Pinpoint the cell where the given text exists, returning its [x, y] midpoint coordinate. 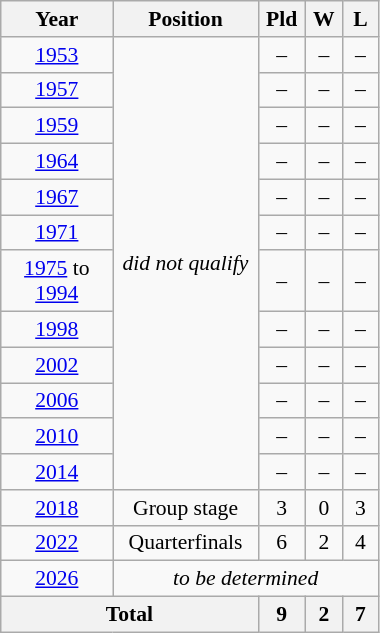
Pld [282, 19]
did not qualify [186, 264]
2026 [57, 579]
1959 [57, 126]
9 [282, 615]
7 [361, 615]
1971 [57, 233]
2006 [57, 401]
1998 [57, 330]
1953 [57, 55]
1957 [57, 90]
Group stage [186, 508]
Year [57, 19]
4 [361, 543]
1964 [57, 162]
Position [186, 19]
0 [324, 508]
Total [130, 615]
to be determined [246, 579]
Quarterfinals [186, 543]
2022 [57, 543]
2010 [57, 437]
2014 [57, 472]
2002 [57, 365]
L [361, 19]
2018 [57, 508]
W [324, 19]
1975 to 1994 [57, 282]
6 [282, 543]
1967 [57, 197]
